Extract the (x, y) coordinate from the center of the cell holding the provided text.  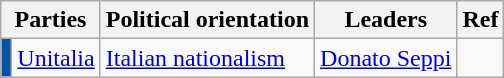
Ref (480, 20)
Donato Seppi (386, 58)
Political orientation (207, 20)
Parties (50, 20)
Italian nationalism (207, 58)
Unitalia (56, 58)
Leaders (386, 20)
